For the text-containing cell, return its midpoint in [x, y] coordinate format. 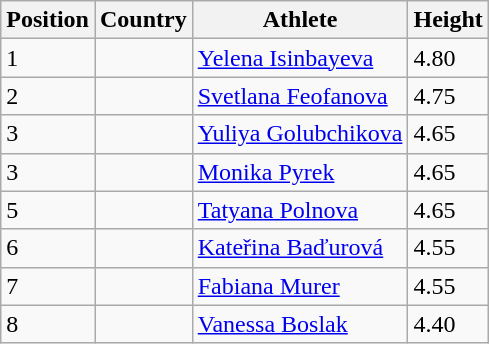
6 [48, 248]
4.80 [448, 58]
Vanessa Boslak [300, 324]
Country [143, 20]
2 [48, 96]
Position [48, 20]
7 [48, 286]
Monika Pyrek [300, 172]
1 [48, 58]
Athlete [300, 20]
4.40 [448, 324]
Kateřina Baďurová [300, 248]
Fabiana Murer [300, 286]
Height [448, 20]
Yelena Isinbayeva [300, 58]
Yuliya Golubchikova [300, 134]
Tatyana Polnova [300, 210]
4.75 [448, 96]
8 [48, 324]
5 [48, 210]
Svetlana Feofanova [300, 96]
